Detect which cell encompasses the target text, then output its (X, Y) center coordinate. 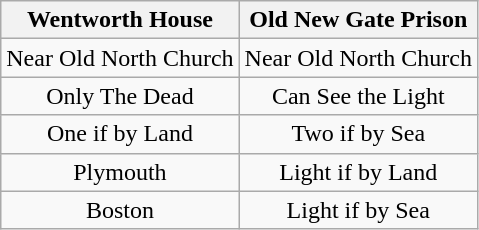
Boston (120, 210)
Wentworth House (120, 20)
Two if by Sea (358, 134)
Plymouth (120, 172)
One if by Land (120, 134)
Old New Gate Prison (358, 20)
Light if by Land (358, 172)
Light if by Sea (358, 210)
Only The Dead (120, 96)
Can See the Light (358, 96)
